For the text-containing cell, return its midpoint in (x, y) coordinate format. 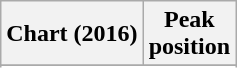
Chart (2016) (72, 34)
Peakposition (189, 34)
